Capture the cell that displays the provided text and extract its [X, Y] central coordinate. 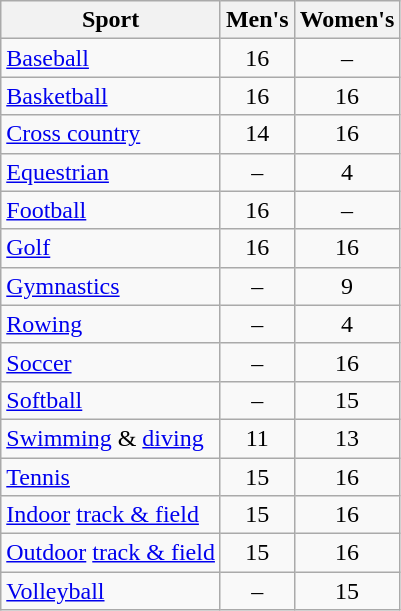
Baseball [111, 58]
Football [111, 210]
Soccer [111, 362]
Equestrian [111, 172]
Cross country [111, 134]
13 [347, 438]
Golf [111, 248]
11 [257, 438]
Swimming & diving [111, 438]
Women's [347, 20]
Softball [111, 400]
Gymnastics [111, 286]
Rowing [111, 324]
Sport [111, 20]
Men's [257, 20]
Indoor track & field [111, 515]
9 [347, 286]
Basketball [111, 96]
14 [257, 134]
Outdoor track & field [111, 553]
Volleyball [111, 591]
Tennis [111, 477]
